Find where the given text appears and provide that cell's center as (x, y) coordinate. 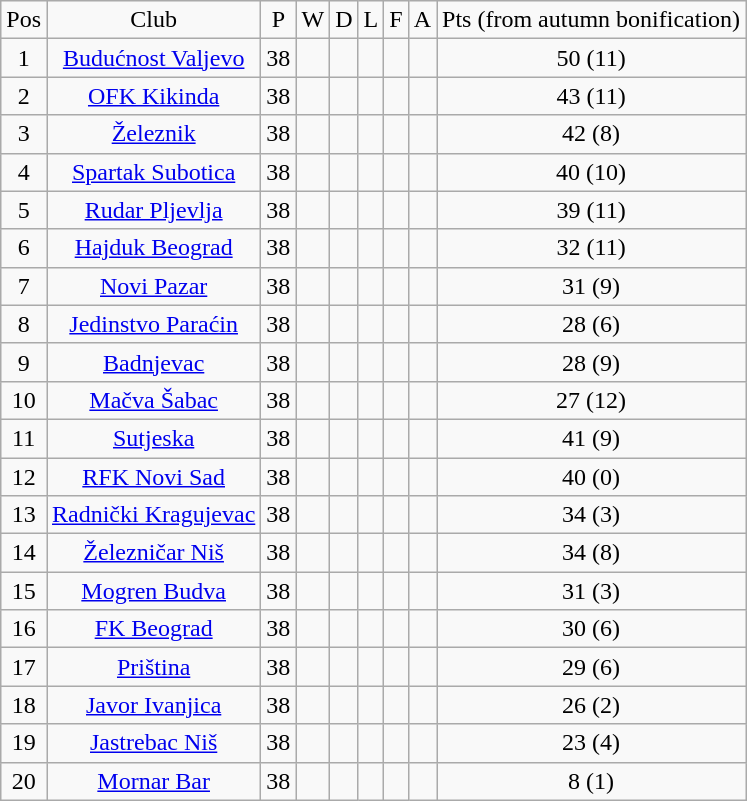
7 (24, 286)
19 (24, 743)
39 (11) (592, 210)
23 (4) (592, 743)
26 (2) (592, 705)
29 (6) (592, 667)
Mačva Šabac (153, 400)
Jedinstvo Paraćin (153, 324)
50 (11) (592, 58)
34 (3) (592, 515)
6 (24, 248)
A (422, 20)
8 (24, 324)
Rudar Pljevlja (153, 210)
RFK Novi Sad (153, 477)
31 (9) (592, 286)
P (278, 20)
Javor Ivanjica (153, 705)
28 (9) (592, 362)
2 (24, 96)
11 (24, 438)
Mornar Bar (153, 781)
12 (24, 477)
FK Beograd (153, 629)
32 (11) (592, 248)
4 (24, 172)
Pos (24, 20)
5 (24, 210)
Badnjevac (153, 362)
Budućnost Valjevo (153, 58)
OFK Kikinda (153, 96)
D (344, 20)
Spartak Subotica (153, 172)
14 (24, 553)
43 (11) (592, 96)
17 (24, 667)
20 (24, 781)
F (396, 20)
31 (3) (592, 591)
40 (10) (592, 172)
28 (6) (592, 324)
10 (24, 400)
W (313, 20)
8 (1) (592, 781)
Hajduk Beograd (153, 248)
34 (8) (592, 553)
L (371, 20)
16 (24, 629)
9 (24, 362)
42 (8) (592, 134)
Club (153, 20)
40 (0) (592, 477)
Mogren Budva (153, 591)
Pts (from autumn bonification) (592, 20)
Sutjeska (153, 438)
13 (24, 515)
27 (12) (592, 400)
41 (9) (592, 438)
15 (24, 591)
18 (24, 705)
3 (24, 134)
Železničar Niš (153, 553)
Priština (153, 667)
Jastrebac Niš (153, 743)
Radnički Kragujevac (153, 515)
Novi Pazar (153, 286)
1 (24, 58)
30 (6) (592, 629)
Železnik (153, 134)
